Identify which cell holds the provided text, then report its (x, y) central coordinate. 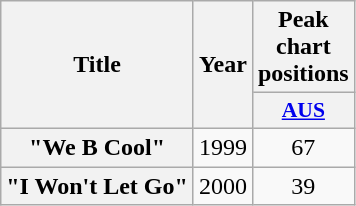
Year (222, 65)
39 (303, 185)
AUS (303, 111)
67 (303, 147)
Peak chart positions (303, 47)
Title (98, 65)
1999 (222, 147)
2000 (222, 185)
"I Won't Let Go" (98, 185)
"We B Cool" (98, 147)
